Return (X, Y) of the center of cell containing provided text 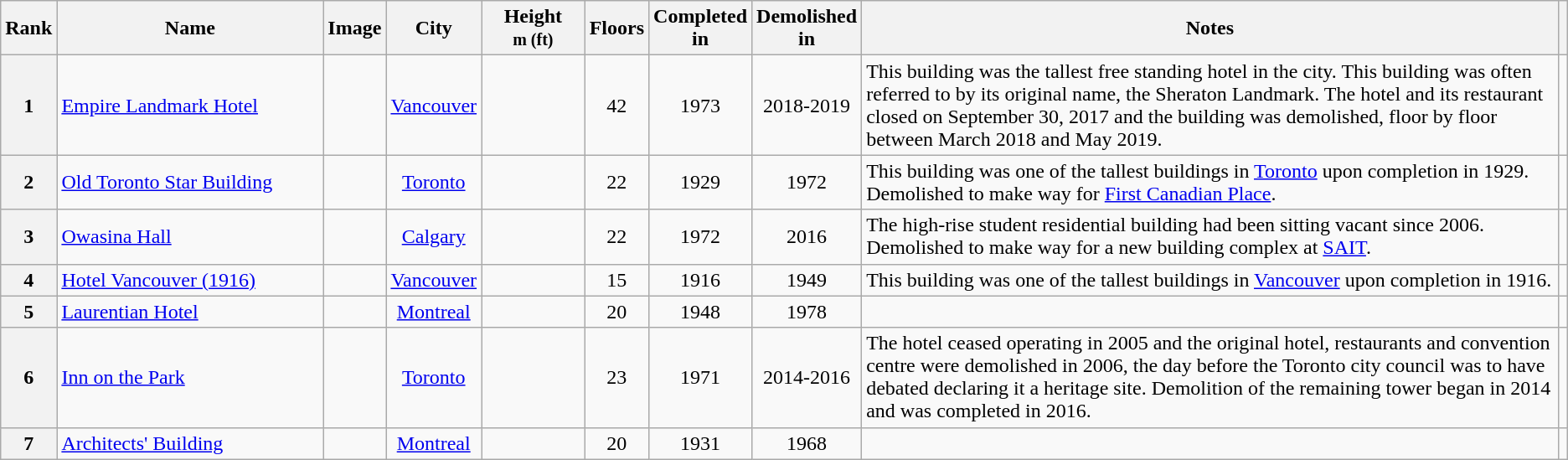
This building was one of the tallest buildings in Toronto upon completion in 1929. Demolished to make way for First Canadian Place. (1210, 183)
2016 (807, 236)
Empire Landmark Hotel (190, 106)
1968 (807, 443)
2 (28, 183)
City (434, 28)
1978 (807, 312)
The high-rise student residential building had been sitting vacant since 2006. Demolished to make way for a new building complex at SAIT. (1210, 236)
6 (28, 377)
Completedin (700, 28)
Calgary (434, 236)
Rank (28, 28)
2014-2016 (807, 377)
Architects' Building (190, 443)
1973 (700, 106)
1916 (700, 280)
This building was one of the tallest buildings in Vancouver upon completion in 1916. (1210, 280)
Inn on the Park (190, 377)
Name (190, 28)
Notes (1210, 28)
23 (616, 377)
2018-2019 (807, 106)
Laurentian Hotel (190, 312)
1 (28, 106)
1929 (700, 183)
42 (616, 106)
1931 (700, 443)
Demolishedin (807, 28)
Old Toronto Star Building (190, 183)
1971 (700, 377)
3 (28, 236)
Heightm (ft) (534, 28)
7 (28, 443)
15 (616, 280)
Image (355, 28)
Owasina Hall (190, 236)
4 (28, 280)
1948 (700, 312)
Floors (616, 28)
1949 (807, 280)
5 (28, 312)
Hotel Vancouver (1916) (190, 280)
